Search for the cell housing the specified text and yield its (X, Y) center coordinate. 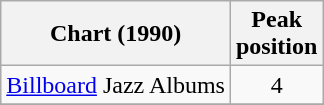
Billboard Jazz Albums (116, 85)
Chart (1990) (116, 34)
4 (276, 85)
Peakposition (276, 34)
